Pinpoint the cell where the given text exists, returning its (x, y) midpoint coordinate. 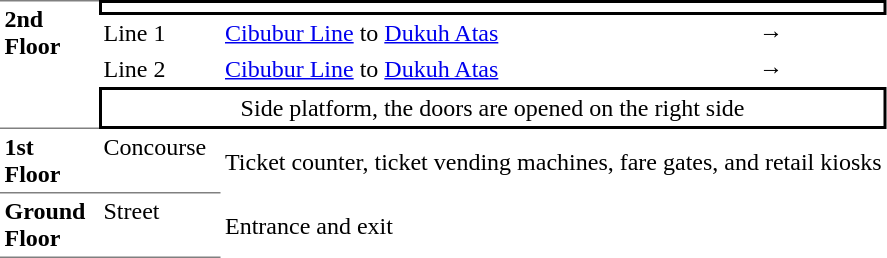
Street (160, 226)
Ticket counter, ticket vending machines, fare gates, and retail kiosks (553, 161)
Concourse (160, 161)
2nd Floor (50, 64)
Entrance and exit (553, 226)
1st Floor (50, 161)
Ground Floor (50, 226)
Side platform, the doors are opened on the right side (492, 108)
Line 1 (160, 33)
Line 2 (160, 69)
